Determine the (x, y) coordinate at the center of the cell enclosing the given text.  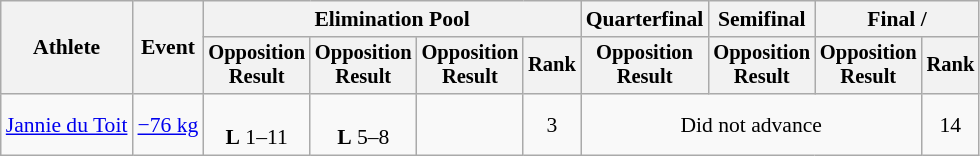
Quarterfinal (645, 19)
Jannie du Toit (67, 124)
Semifinal (762, 19)
3 (552, 124)
14 (951, 124)
Elimination Pool (392, 19)
Event (168, 48)
L 5–8 (364, 124)
L 1–11 (256, 124)
Did not advance (752, 124)
−76 kg (168, 124)
Final / (897, 19)
Athlete (67, 48)
